Capture the cell that displays the provided text and extract its [X, Y] central coordinate. 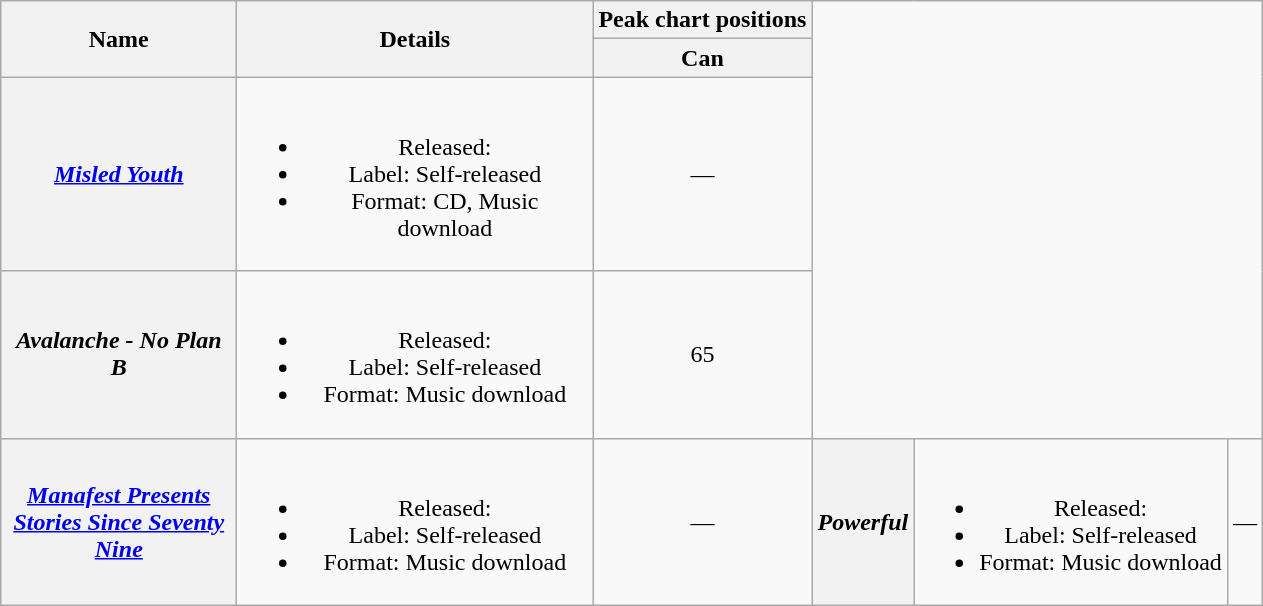
Misled Youth [119, 174]
Details [415, 39]
Manafest Presents Stories Since Seventy Nine [119, 522]
Name [119, 39]
Released: Label: Self-releasedFormat: CD, Music download [415, 174]
65 [702, 354]
Peak chart positions [702, 20]
Powerful [863, 522]
Can [702, 58]
Avalanche - No Plan B [119, 354]
